Output the [x, y] coordinate of the center of the cell containing the given text.  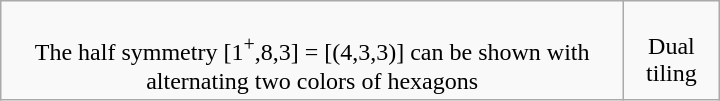
The half symmetry [1+,8,3] = [(4,3,3)] can be shown with alternating two colors of hexagons [312, 50]
Dual tiling [672, 50]
